Identify which cell holds the provided text, then report its [x, y] central coordinate. 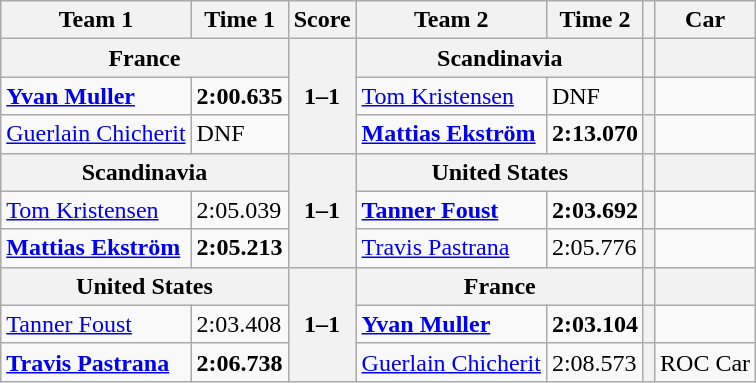
2:03.104 [594, 324]
Car [706, 20]
2:05.039 [240, 210]
Time 2 [594, 20]
2:03.408 [240, 324]
Team 2 [451, 20]
2:05.213 [240, 248]
2:00.635 [240, 96]
2:05.776 [594, 248]
ROC Car [706, 362]
Time 1 [240, 20]
Score [322, 20]
Team 1 [96, 20]
2:03.692 [594, 210]
2:13.070 [594, 134]
2:08.573 [594, 362]
2:06.738 [240, 362]
